Locate the cell with the specified text and output its [x, y] center coordinate. 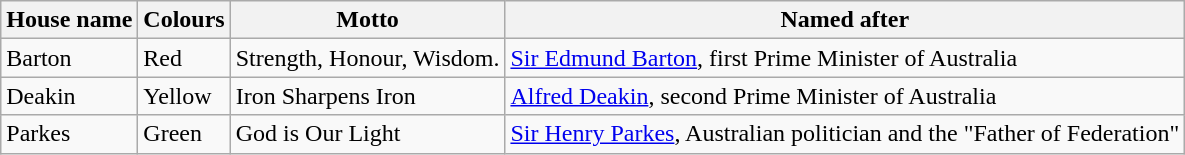
Strength, Honour, Wisdom. [368, 58]
House name [70, 20]
Colours [184, 20]
Named after [845, 20]
Red [184, 58]
Barton [70, 58]
God is Our Light [368, 134]
Alfred Deakin, second Prime Minister of Australia [845, 96]
Green [184, 134]
Deakin [70, 96]
Yellow [184, 96]
Sir Henry Parkes, Australian politician and the "Father of Federation" [845, 134]
Iron Sharpens Iron [368, 96]
Parkes [70, 134]
Sir Edmund Barton, first Prime Minister of Australia [845, 58]
Motto [368, 20]
